Determine the [x, y] coordinate at the center of the cell enclosing the given text.  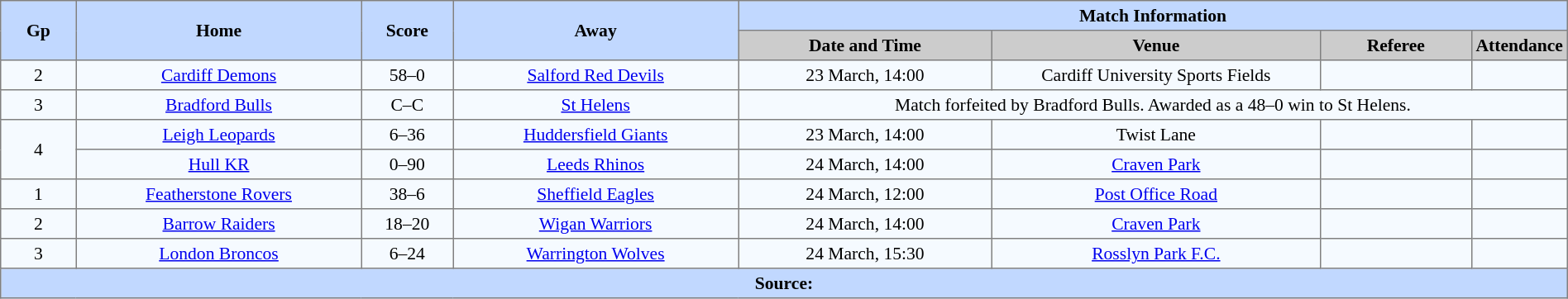
London Broncos [218, 254]
Rosslyn Park F.C. [1156, 254]
Hull KR [218, 164]
St Helens [595, 105]
4 [38, 149]
Leigh Leopards [218, 135]
Bradford Bulls [218, 105]
Match forfeited by Bradford Bulls. Awarded as a 48–0 win to St Helens. [1153, 105]
Twist Lane [1156, 135]
Score [407, 31]
Venue [1156, 45]
Barrow Raiders [218, 224]
Referee [1396, 45]
Away [595, 31]
Huddersfield Giants [595, 135]
6–36 [407, 135]
Source: [784, 283]
Salford Red Devils [595, 75]
Cardiff Demons [218, 75]
Attendance [1519, 45]
24 March, 12:00 [865, 194]
Home [218, 31]
Date and Time [865, 45]
6–24 [407, 254]
Cardiff University Sports Fields [1156, 75]
Wigan Warriors [595, 224]
1 [38, 194]
Match Information [1153, 16]
18–20 [407, 224]
Featherstone Rovers [218, 194]
Sheffield Eagles [595, 194]
C–C [407, 105]
24 March, 15:30 [865, 254]
58–0 [407, 75]
Gp [38, 31]
Warrington Wolves [595, 254]
0–90 [407, 164]
38–6 [407, 194]
Post Office Road [1156, 194]
Leeds Rhinos [595, 164]
